Search for the cell housing the specified text and yield its [X, Y] center coordinate. 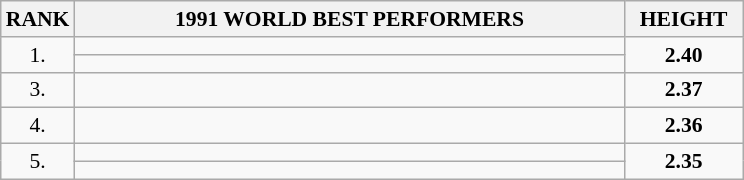
4. [38, 126]
2.37 [684, 90]
RANK [38, 19]
2.35 [684, 162]
3. [38, 90]
5. [38, 162]
1991 WORLD BEST PERFORMERS [349, 19]
2.36 [684, 126]
2.40 [684, 55]
1. [38, 55]
HEIGHT [684, 19]
